Find where the given text appears and provide that cell's center as [X, Y] coordinate. 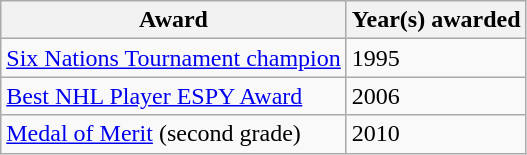
Award [174, 20]
2010 [436, 134]
2006 [436, 96]
Best NHL Player ESPY Award [174, 96]
Medal of Merit (second grade) [174, 134]
1995 [436, 58]
Six Nations Tournament champion [174, 58]
Year(s) awarded [436, 20]
